Pinpoint the cell where the given text exists, returning its (x, y) midpoint coordinate. 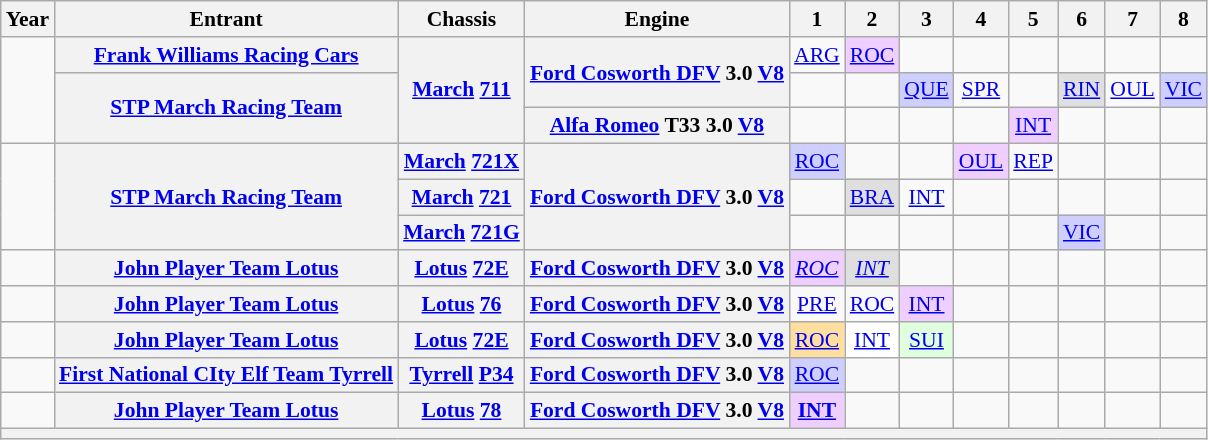
SUI (926, 340)
Alfa Romeo T33 3.0 V8 (657, 126)
4 (981, 19)
Chassis (462, 19)
RIN (1082, 90)
8 (1184, 19)
QUE (926, 90)
7 (1132, 19)
6 (1082, 19)
3 (926, 19)
Tyrrell P34 (462, 375)
Year (28, 19)
March 721G (462, 233)
Engine (657, 19)
Lotus 76 (462, 304)
Lotus 78 (462, 411)
PRE (817, 304)
March 721X (462, 162)
ARG (817, 55)
March 721 (462, 197)
March 711 (462, 90)
BRA (872, 197)
1 (817, 19)
Frank Williams Racing Cars (226, 55)
5 (1033, 19)
SPR (981, 90)
2 (872, 19)
REP (1033, 162)
Entrant (226, 19)
First National CIty Elf Team Tyrrell (226, 375)
